For the text-containing cell, return its midpoint in (X, Y) coordinate format. 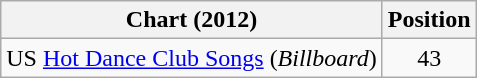
Chart (2012) (192, 20)
Position (429, 20)
43 (429, 58)
US Hot Dance Club Songs (Billboard) (192, 58)
